Provide the (X, Y) coordinate of the cell's center where the given text is located.  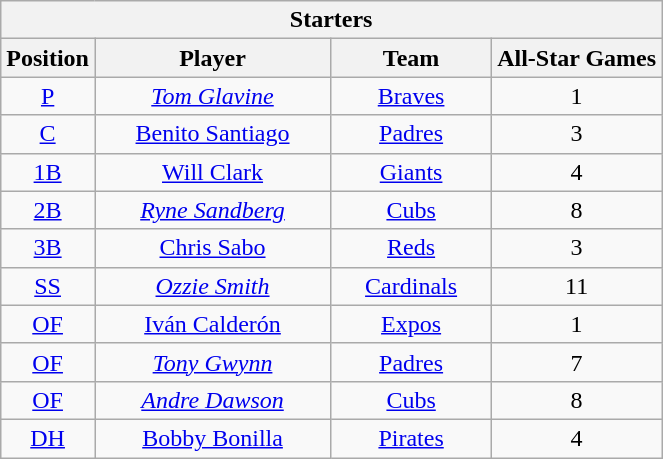
Starters (332, 20)
Ryne Sandberg (212, 210)
All-Star Games (577, 58)
P (48, 96)
Giants (412, 172)
3B (48, 248)
Will Clark (212, 172)
Pirates (412, 438)
Chris Sabo (212, 248)
Iván Calderón (212, 324)
11 (577, 286)
2B (48, 210)
Benito Santiago (212, 134)
Position (48, 58)
Andre Dawson (212, 400)
Tom Glavine (212, 96)
DH (48, 438)
7 (577, 362)
Reds (412, 248)
C (48, 134)
1B (48, 172)
Player (212, 58)
Bobby Bonilla (212, 438)
Team (412, 58)
Cardinals (412, 286)
Ozzie Smith (212, 286)
SS (48, 286)
Expos (412, 324)
Tony Gwynn (212, 362)
Braves (412, 96)
